Determine the [x, y] coordinate at the center of the cell enclosing the given text.  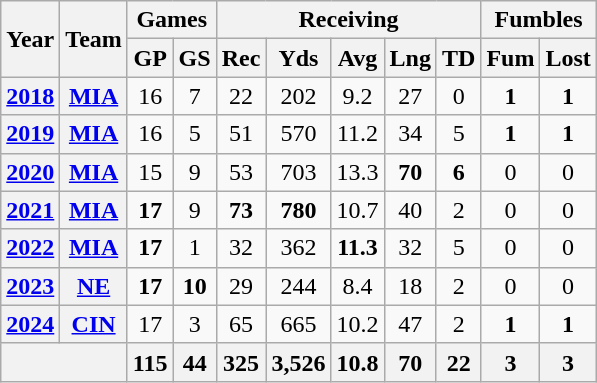
TD [458, 58]
325 [241, 362]
6 [458, 172]
53 [241, 172]
Lng [410, 58]
Games [172, 20]
11.3 [358, 248]
GP [150, 58]
Fumbles [538, 20]
47 [410, 324]
570 [298, 134]
2018 [30, 96]
34 [410, 134]
115 [150, 362]
Yds [298, 58]
15 [150, 172]
65 [241, 324]
703 [298, 172]
8.4 [358, 286]
10 [194, 286]
202 [298, 96]
10.7 [358, 210]
2022 [30, 248]
44 [194, 362]
244 [298, 286]
362 [298, 248]
73 [241, 210]
2023 [30, 286]
Avg [358, 58]
27 [410, 96]
40 [410, 210]
2024 [30, 324]
Fum [510, 58]
10.8 [358, 362]
665 [298, 324]
13.3 [358, 172]
NE [94, 286]
780 [298, 210]
CIN [94, 324]
7 [194, 96]
3,526 [298, 362]
GS [194, 58]
2020 [30, 172]
Rec [241, 58]
Lost [568, 58]
29 [241, 286]
9.2 [358, 96]
51 [241, 134]
2019 [30, 134]
10.2 [358, 324]
Year [30, 39]
11.2 [358, 134]
2021 [30, 210]
18 [410, 286]
Receiving [348, 20]
Team [94, 39]
